Find where the given text appears and provide that cell's center as [x, y] coordinate. 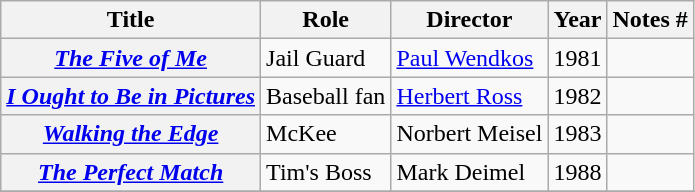
Role [326, 20]
The Five of Me [131, 58]
Title [131, 20]
Jail Guard [326, 58]
McKee [326, 134]
1988 [578, 172]
Baseball fan [326, 96]
Notes # [650, 20]
Walking the Edge [131, 134]
Paul Wendkos [470, 58]
Norbert Meisel [470, 134]
Tim's Boss [326, 172]
Year [578, 20]
1983 [578, 134]
1981 [578, 58]
1982 [578, 96]
The Perfect Match [131, 172]
Mark Deimel [470, 172]
Director [470, 20]
I Ought to Be in Pictures [131, 96]
Herbert Ross [470, 96]
